For the text-containing cell, return its midpoint in [X, Y] coordinate format. 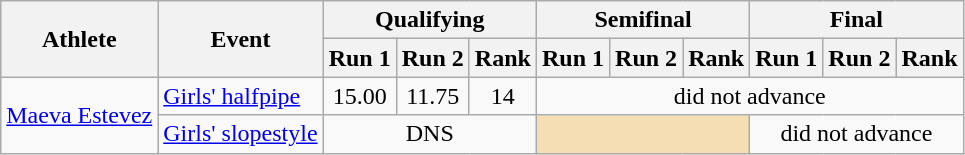
Maeva Estevez [80, 115]
Semifinal [642, 20]
Final [856, 20]
Girls' slopestyle [240, 134]
15.00 [360, 96]
11.75 [432, 96]
Girls' halfpipe [240, 96]
Athlete [80, 39]
Event [240, 39]
14 [502, 96]
DNS [430, 134]
Qualifying [430, 20]
